Locate the cell with the specified text and output its (X, Y) center coordinate. 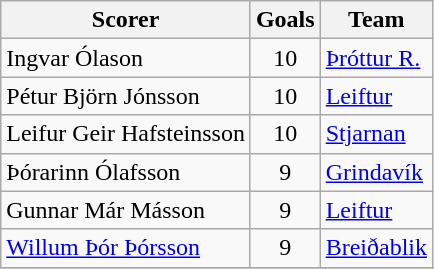
Ingvar Ólason (126, 58)
Gunnar Már Másson (126, 210)
Pétur Björn Jónsson (126, 96)
Breiðablik (376, 248)
Stjarnan (376, 134)
Goals (285, 20)
Scorer (126, 20)
Team (376, 20)
Leifur Geir Hafsteinsson (126, 134)
Þórarinn Ólafsson (126, 172)
Þróttur R. (376, 58)
Grindavík (376, 172)
Willum Þór Þórsson (126, 248)
